From the cell containing the given text, extract its center point as [x, y] coordinate. 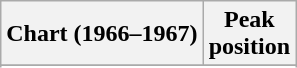
Peak position [249, 34]
Chart (1966–1967) [102, 34]
